Output the (x, y) coordinate of the center of the cell containing the given text.  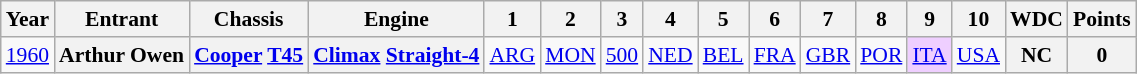
1960 (28, 55)
WDC (1036, 19)
MON (570, 55)
BEL (724, 55)
2 (570, 19)
ITA (929, 55)
1 (512, 19)
7 (828, 19)
4 (670, 19)
5 (724, 19)
500 (622, 55)
Year (28, 19)
10 (978, 19)
GBR (828, 55)
0 (1102, 55)
8 (881, 19)
3 (622, 19)
USA (978, 55)
Arthur Owen (122, 55)
Chassis (248, 19)
Entrant (122, 19)
Cooper T45 (248, 55)
Engine (396, 19)
Points (1102, 19)
NC (1036, 55)
POR (881, 55)
NED (670, 55)
6 (775, 19)
Climax Straight-4 (396, 55)
ARG (512, 55)
FRA (775, 55)
9 (929, 19)
